Search for the cell housing the specified text and yield its (x, y) center coordinate. 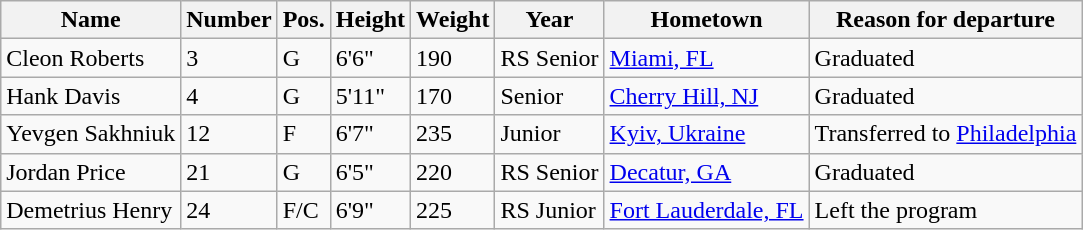
Left the program (946, 210)
Transferred to Philadelphia (946, 134)
Hometown (706, 20)
Height (370, 20)
F (304, 134)
Hank Davis (91, 96)
12 (229, 134)
Cleon Roberts (91, 58)
3 (229, 58)
Miami, FL (706, 58)
24 (229, 210)
Senior (550, 96)
F/C (304, 210)
Kyiv, Ukraine (706, 134)
6'6" (370, 58)
Name (91, 20)
5'11" (370, 96)
225 (453, 210)
220 (453, 172)
21 (229, 172)
Jordan Price (91, 172)
Pos. (304, 20)
6'5" (370, 172)
Cherry Hill, NJ (706, 96)
6'9" (370, 210)
Yevgen Sakhniuk (91, 134)
Decatur, GA (706, 172)
190 (453, 58)
4 (229, 96)
RS Junior (550, 210)
Junior (550, 134)
Number (229, 20)
Year (550, 20)
Reason for departure (946, 20)
Weight (453, 20)
Demetrius Henry (91, 210)
6'7" (370, 134)
170 (453, 96)
Fort Lauderdale, FL (706, 210)
235 (453, 134)
